Detect which cell encompasses the target text, then output its [X, Y] center coordinate. 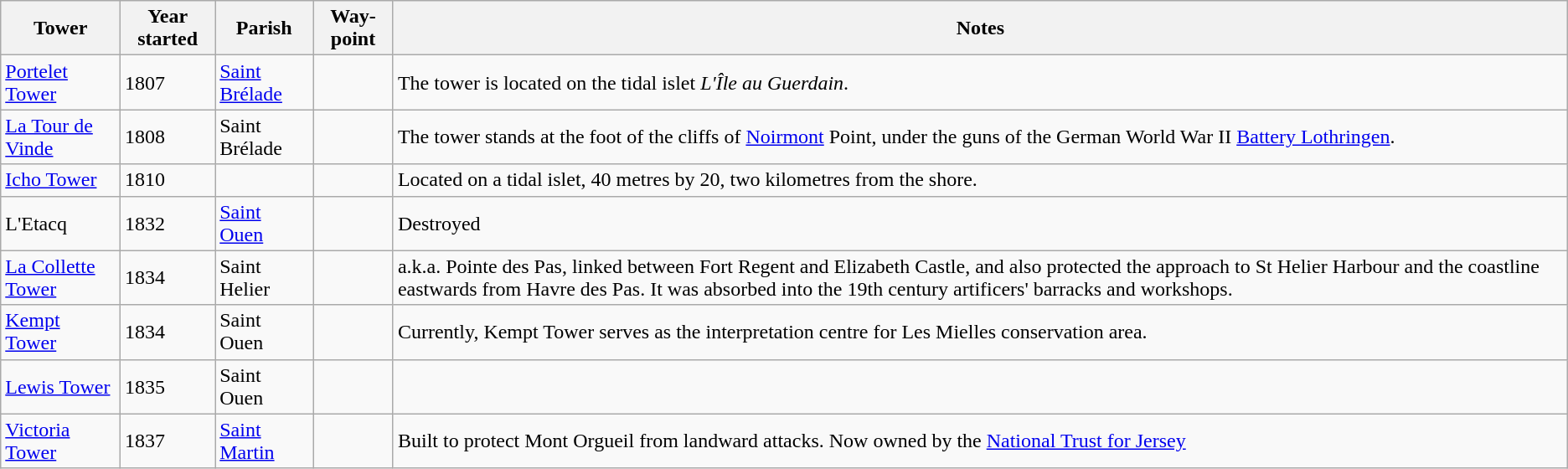
Built to protect Mont Orgueil from landward attacks. Now owned by the National Trust for Jersey [980, 441]
L'Etacq [60, 223]
Saint Martin [265, 441]
La Collette Tower [60, 278]
The tower is located on the tidal islet L'Île au Guerdain. [980, 82]
Lewis Tower [60, 387]
1835 [168, 387]
Year started [168, 28]
Located on a tidal islet, 40 metres by 20, two kilometres from the shore. [980, 180]
1808 [168, 137]
1832 [168, 223]
1810 [168, 180]
Saint Helier [265, 278]
Parish [265, 28]
Icho Tower [60, 180]
Tower [60, 28]
Notes [980, 28]
Victoria Tower [60, 441]
Currently, Kempt Tower serves as the interpretation centre for Les Mielles conservation area. [980, 332]
Kempt Tower [60, 332]
Way-point [353, 28]
1837 [168, 441]
The tower stands at the foot of the cliffs of Noirmont Point, under the guns of the German World War II Battery Lothringen. [980, 137]
Destroyed [980, 223]
1807 [168, 82]
La Tour de Vinde [60, 137]
Portelet Tower [60, 82]
